Detect which cell encompasses the target text, then output its [x, y] center coordinate. 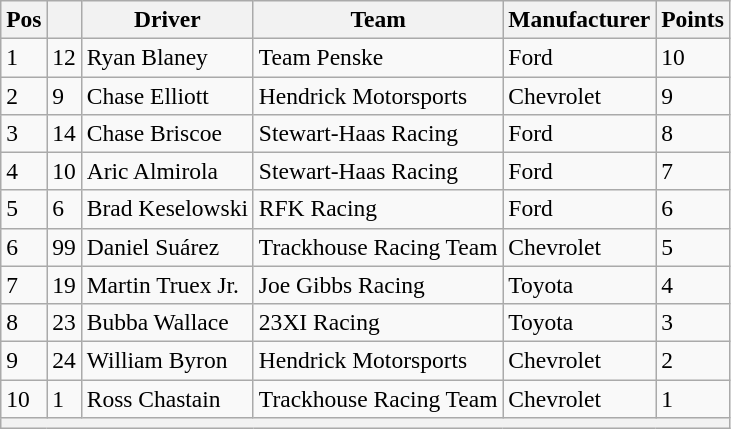
RFK Racing [378, 209]
Chase Elliott [167, 95]
Brad Keselowski [167, 209]
Team [378, 19]
Joe Gibbs Racing [378, 285]
14 [64, 133]
Bubba Wallace [167, 322]
Chase Briscoe [167, 133]
Pos [24, 19]
Ross Chastain [167, 398]
Aric Almirola [167, 171]
19 [64, 285]
Martin Truex Jr. [167, 285]
24 [64, 360]
23XI Racing [378, 322]
Points [693, 19]
99 [64, 247]
12 [64, 57]
Manufacturer [580, 19]
23 [64, 322]
Ryan Blaney [167, 57]
William Byron [167, 360]
Team Penske [378, 57]
Driver [167, 19]
Daniel Suárez [167, 247]
